Search for the cell housing the specified text and yield its [x, y] center coordinate. 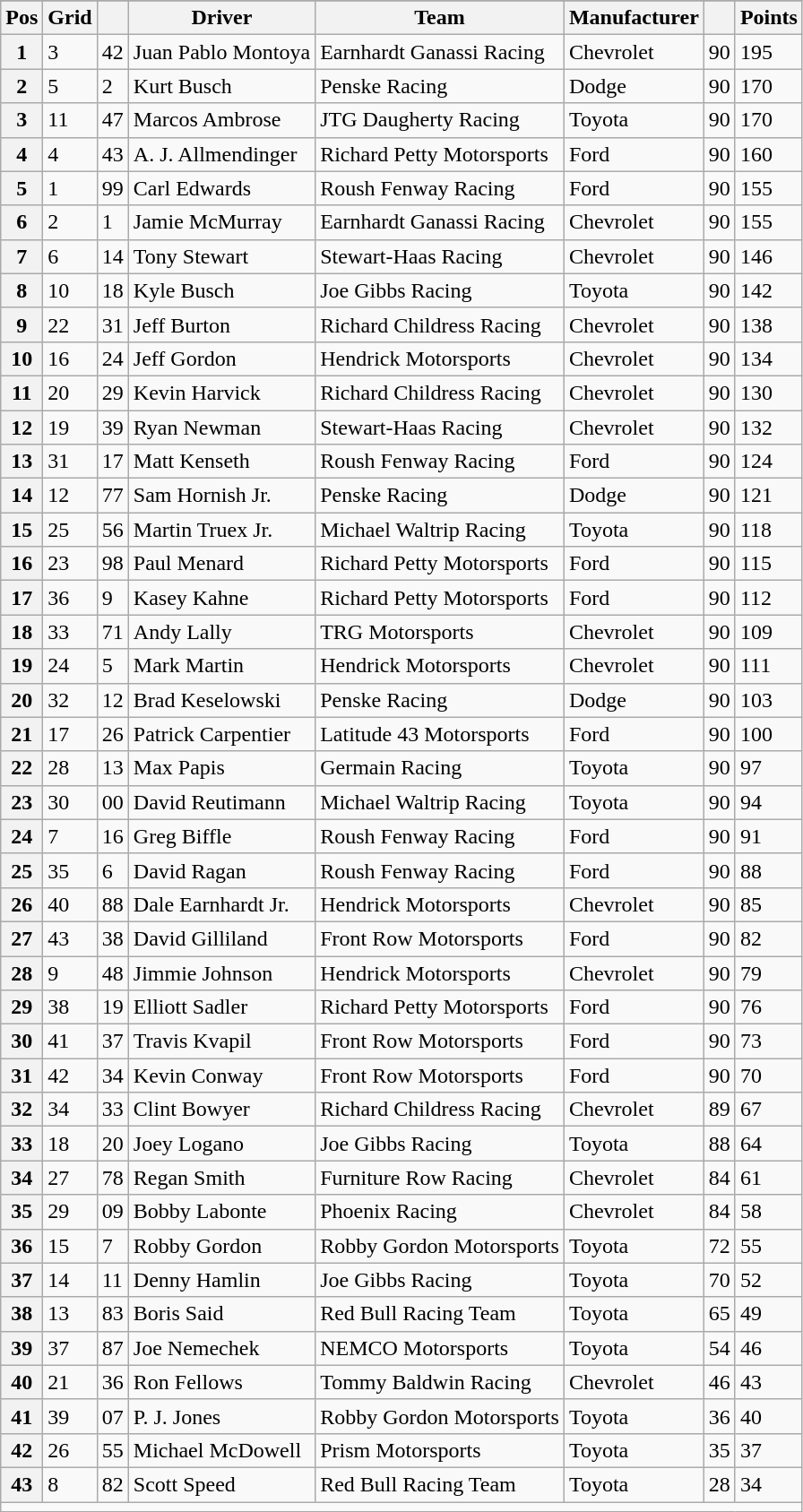
87 [113, 1348]
61 [769, 1178]
109 [769, 632]
Michael McDowell [221, 1450]
103 [769, 700]
85 [769, 904]
Bobby Labonte [221, 1212]
A. J. Allmendinger [221, 154]
Team [440, 18]
64 [769, 1144]
Germain Racing [440, 768]
49 [769, 1314]
David Gilliland [221, 938]
73 [769, 1041]
54 [719, 1348]
Ryan Newman [221, 428]
Jimmie Johnson [221, 972]
71 [113, 632]
Ron Fellows [221, 1382]
138 [769, 324]
Mark Martin [221, 666]
76 [769, 1007]
146 [769, 256]
Kevin Harvick [221, 393]
Matt Kenseth [221, 462]
83 [113, 1314]
97 [769, 768]
09 [113, 1212]
Prism Motorsports [440, 1450]
Brad Keselowski [221, 700]
115 [769, 564]
NEMCO Motorsports [440, 1348]
Scott Speed [221, 1484]
78 [113, 1178]
Juan Pablo Montoya [221, 52]
Tony Stewart [221, 256]
112 [769, 598]
124 [769, 462]
David Ragan [221, 870]
JTG Daugherty Racing [440, 120]
58 [769, 1212]
Kevin Conway [221, 1076]
Joe Nemechek [221, 1348]
Driver [221, 18]
Andy Lally [221, 632]
Carl Edwards [221, 188]
121 [769, 496]
77 [113, 496]
118 [769, 530]
47 [113, 120]
195 [769, 52]
98 [113, 564]
Jeff Gordon [221, 359]
Martin Truex Jr. [221, 530]
56 [113, 530]
Robby Gordon [221, 1246]
Tommy Baldwin Racing [440, 1382]
Pos [22, 18]
Travis Kvapil [221, 1041]
Boris Said [221, 1314]
67 [769, 1110]
07 [113, 1416]
Clint Bowyer [221, 1110]
132 [769, 428]
Jeff Burton [221, 324]
160 [769, 154]
Denny Hamlin [221, 1280]
Paul Menard [221, 564]
91 [769, 836]
Manufacturer [634, 18]
52 [769, 1280]
Dale Earnhardt Jr. [221, 904]
Joey Logano [221, 1144]
Grid [70, 18]
Phoenix Racing [440, 1212]
89 [719, 1110]
Regan Smith [221, 1178]
Furniture Row Racing [440, 1178]
Marcos Ambrose [221, 120]
Max Papis [221, 768]
Greg Biffle [221, 836]
TRG Motorsports [440, 632]
65 [719, 1314]
Patrick Carpentier [221, 734]
Kyle Busch [221, 290]
Latitude 43 Motorsports [440, 734]
Kurt Busch [221, 86]
130 [769, 393]
134 [769, 359]
100 [769, 734]
99 [113, 188]
79 [769, 972]
94 [769, 802]
Sam Hornish Jr. [221, 496]
P. J. Jones [221, 1416]
Jamie McMurray [221, 222]
Elliott Sadler [221, 1007]
Points [769, 18]
David Reutimann [221, 802]
Kasey Kahne [221, 598]
111 [769, 666]
00 [113, 802]
72 [719, 1246]
142 [769, 290]
48 [113, 972]
